From the cell containing the given text, extract its center point as [x, y] coordinate. 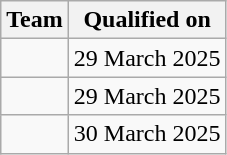
Team [35, 20]
30 March 2025 [147, 134]
Qualified on [147, 20]
